Provide the (x, y) coordinate of the cell's center where the given text is located.  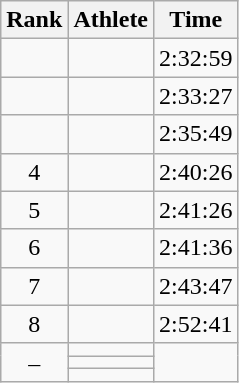
4 (34, 172)
8 (34, 324)
2:33:27 (196, 96)
2:32:59 (196, 58)
– (34, 362)
2:43:47 (196, 286)
5 (34, 210)
2:35:49 (196, 134)
Rank (34, 20)
Time (196, 20)
Athlete (111, 20)
2:52:41 (196, 324)
2:41:26 (196, 210)
2:40:26 (196, 172)
2:41:36 (196, 248)
7 (34, 286)
6 (34, 248)
